Determine the (x, y) coordinate at the center of the cell enclosing the given text.  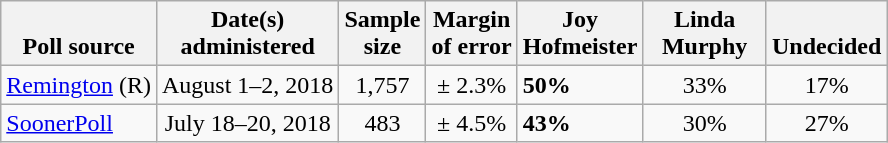
August 1–2, 2018 (247, 85)
JoyHofmeister (580, 34)
50% (580, 85)
483 (382, 123)
43% (580, 123)
± 2.3% (472, 85)
27% (826, 123)
LindaMurphy (705, 34)
Date(s)administered (247, 34)
Samplesize (382, 34)
Remington (R) (79, 85)
Poll source (79, 34)
SoonerPoll (79, 123)
Undecided (826, 34)
July 18–20, 2018 (247, 123)
1,757 (382, 85)
Marginof error (472, 34)
17% (826, 85)
± 4.5% (472, 123)
30% (705, 123)
33% (705, 85)
